Locate the cell with the specified text and output its (x, y) center coordinate. 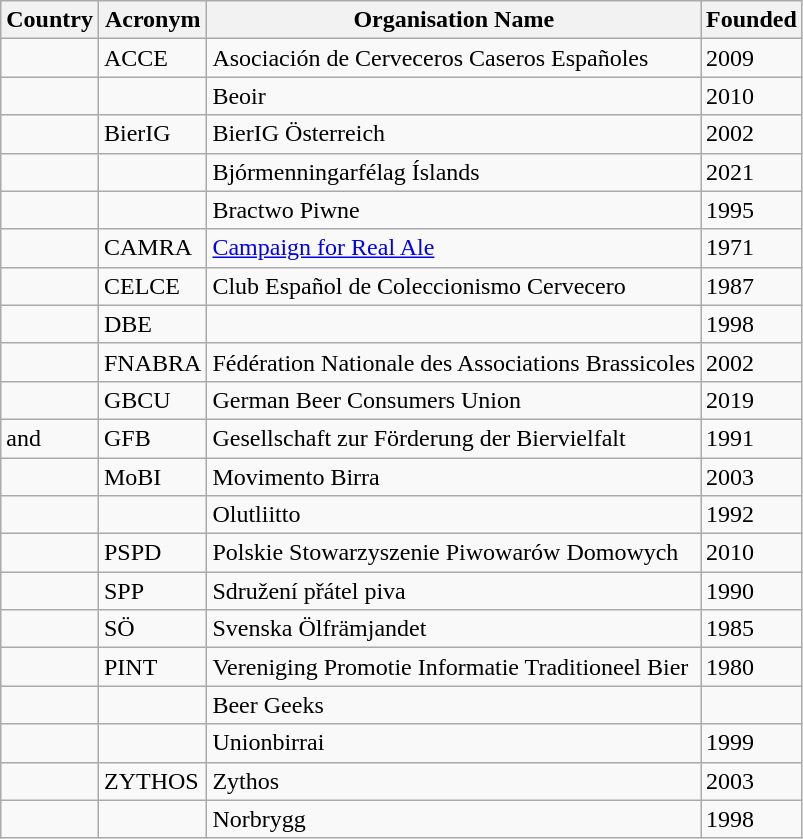
Svenska Ölfrämjandet (454, 629)
SÖ (152, 629)
Polskie Stowarzyszenie Piwowarów Domowych (454, 553)
2021 (752, 172)
Vereniging Promotie Informatie Traditioneel Bier (454, 667)
Bjórmenningarfélag Íslands (454, 172)
Club Español de Coleccionismo Cervecero (454, 286)
Beoir (454, 96)
Country (50, 20)
Zythos (454, 781)
ACCE (152, 58)
Sdružení přátel piva (454, 591)
Campaign for Real Ale (454, 248)
1991 (752, 438)
1971 (752, 248)
Fédération Nationale des Associations Brassicoles (454, 362)
PSPD (152, 553)
Organisation Name (454, 20)
Founded (752, 20)
2019 (752, 400)
Gesellschaft zur Förderung der Biervielfalt (454, 438)
1999 (752, 743)
Bractwo Piwne (454, 210)
German Beer Consumers Union (454, 400)
Beer Geeks (454, 705)
1990 (752, 591)
DBE (152, 324)
Movimento Birra (454, 477)
SPP (152, 591)
GFB (152, 438)
MoBI (152, 477)
Unionbirrai (454, 743)
Acronym (152, 20)
1987 (752, 286)
Asociación de Cerveceros Caseros Españoles (454, 58)
ZYTHOS (152, 781)
CELCE (152, 286)
CAMRA (152, 248)
BierIG Österreich (454, 134)
BierIG (152, 134)
2009 (752, 58)
FNABRA (152, 362)
1985 (752, 629)
1992 (752, 515)
Norbrygg (454, 819)
1995 (752, 210)
PINT (152, 667)
and (50, 438)
Olutliitto (454, 515)
1980 (752, 667)
GBCU (152, 400)
